Provide the [X, Y] coordinate of the cell's center where the given text is located.  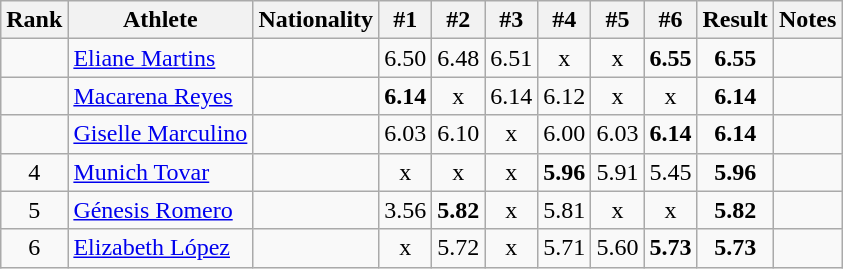
5.91 [618, 172]
5.60 [618, 248]
#1 [406, 20]
6.00 [564, 134]
Notes [807, 20]
4 [34, 172]
6.50 [406, 58]
Génesis Romero [160, 210]
#3 [512, 20]
3.56 [406, 210]
Athlete [160, 20]
Result [735, 20]
#4 [564, 20]
5 [34, 210]
#6 [670, 20]
Macarena Reyes [160, 96]
5.45 [670, 172]
6.12 [564, 96]
6.51 [512, 58]
6.48 [458, 58]
Giselle Marculino [160, 134]
5.71 [564, 248]
5.72 [458, 248]
#5 [618, 20]
6 [34, 248]
6.10 [458, 134]
5.81 [564, 210]
Munich Tovar [160, 172]
Elizabeth López [160, 248]
#2 [458, 20]
Rank [34, 20]
Nationality [316, 20]
Eliane Martins [160, 58]
